Identify which cell holds the provided text, then report its (x, y) central coordinate. 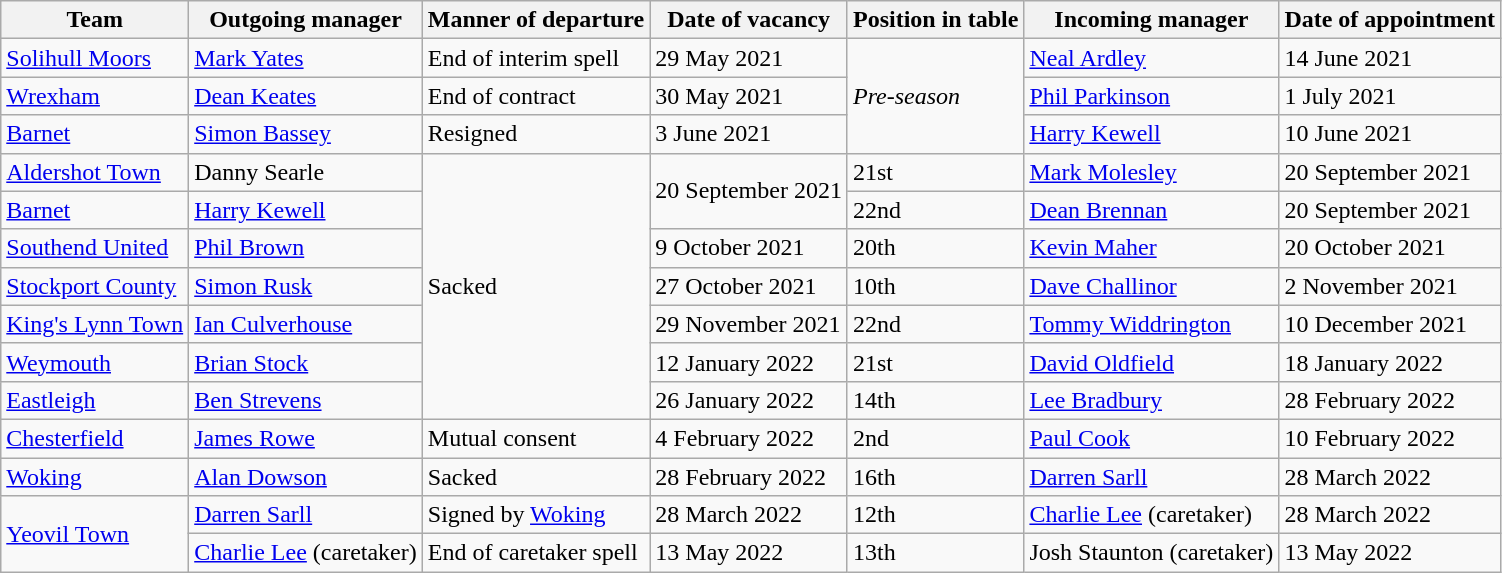
Incoming manager (1152, 20)
Ben Strevens (306, 400)
2 November 2021 (1390, 286)
Mark Yates (306, 58)
Brian Stock (306, 362)
Stockport County (95, 286)
Tommy Widdrington (1152, 324)
Pre-season (935, 96)
18 January 2022 (1390, 362)
David Oldfield (1152, 362)
27 October 2021 (749, 286)
Wrexham (95, 96)
James Rowe (306, 438)
10 June 2021 (1390, 134)
Chesterfield (95, 438)
Aldershot Town (95, 172)
20 October 2021 (1390, 248)
14 June 2021 (1390, 58)
Southend United (95, 248)
Date of appointment (1390, 20)
2nd (935, 438)
Phil Parkinson (1152, 96)
14th (935, 400)
Solihull Moors (95, 58)
16th (935, 477)
26 January 2022 (749, 400)
Eastleigh (95, 400)
12 January 2022 (749, 362)
29 November 2021 (749, 324)
4 February 2022 (749, 438)
20th (935, 248)
Kevin Maher (1152, 248)
End of interim spell (536, 58)
9 October 2021 (749, 248)
3 June 2021 (749, 134)
10 December 2021 (1390, 324)
Neal Ardley (1152, 58)
1 July 2021 (1390, 96)
Position in table (935, 20)
10th (935, 286)
Simon Bassey (306, 134)
Mutual consent (536, 438)
Manner of departure (536, 20)
30 May 2021 (749, 96)
12th (935, 515)
Dave Challinor (1152, 286)
Josh Staunton (caretaker) (1152, 553)
End of caretaker spell (536, 553)
Dean Keates (306, 96)
Ian Culverhouse (306, 324)
Resigned (536, 134)
Danny Searle (306, 172)
Date of vacancy (749, 20)
29 May 2021 (749, 58)
Weymouth (95, 362)
Yeovil Town (95, 534)
Team (95, 20)
Dean Brennan (1152, 210)
10 February 2022 (1390, 438)
King's Lynn Town (95, 324)
Woking (95, 477)
13th (935, 553)
Paul Cook (1152, 438)
End of contract (536, 96)
Mark Molesley (1152, 172)
Signed by Woking (536, 515)
Outgoing manager (306, 20)
Alan Dowson (306, 477)
Simon Rusk (306, 286)
Phil Brown (306, 248)
Lee Bradbury (1152, 400)
